For the text-containing cell, return its midpoint in (x, y) coordinate format. 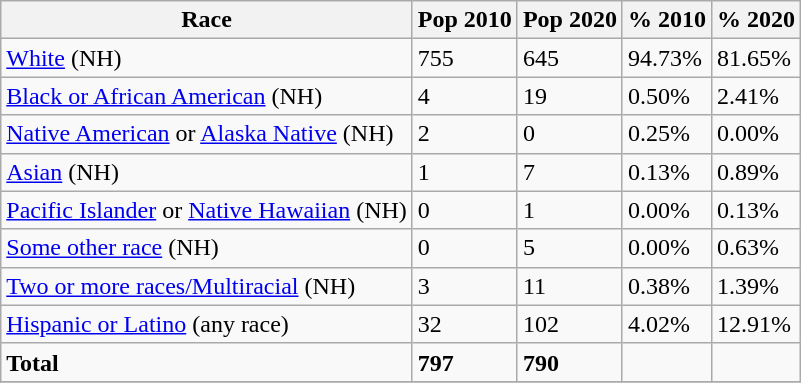
Pop 2010 (464, 20)
1.39% (756, 286)
102 (570, 324)
Black or African American (NH) (207, 96)
7 (570, 172)
755 (464, 58)
0.38% (666, 286)
19 (570, 96)
Two or more races/Multiracial (NH) (207, 286)
Hispanic or Latino (any race) (207, 324)
% 2010 (666, 20)
32 (464, 324)
3 (464, 286)
645 (570, 58)
White (NH) (207, 58)
4.02% (666, 324)
0.89% (756, 172)
% 2020 (756, 20)
0.25% (666, 134)
Asian (NH) (207, 172)
Native American or Alaska Native (NH) (207, 134)
12.91% (756, 324)
81.65% (756, 58)
790 (570, 362)
Pacific Islander or Native Hawaiian (NH) (207, 210)
2.41% (756, 96)
Some other race (NH) (207, 248)
11 (570, 286)
5 (570, 248)
0.50% (666, 96)
797 (464, 362)
4 (464, 96)
Pop 2020 (570, 20)
94.73% (666, 58)
2 (464, 134)
0.63% (756, 248)
Race (207, 20)
Total (207, 362)
